For the text-containing cell, return its midpoint in (x, y) coordinate format. 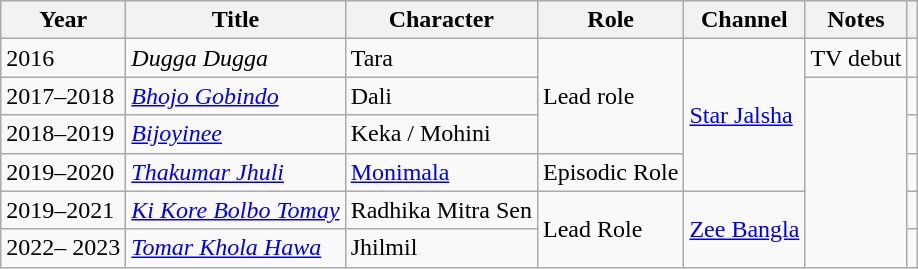
Channel (744, 20)
Episodic Role (610, 172)
Year (64, 20)
2016 (64, 58)
Thakumar Jhuli (236, 172)
2019–2020 (64, 172)
Dugga Dugga (236, 58)
Tara (441, 58)
Lead role (610, 96)
Dali (441, 96)
2022– 2023 (64, 248)
Title (236, 20)
Radhika Mitra Sen (441, 210)
Ki Kore Bolbo Tomay (236, 210)
Zee Bangla (744, 229)
Bhojo Gobindo (236, 96)
2018–2019 (64, 134)
Jhilmil (441, 248)
Role (610, 20)
TV debut (856, 58)
Bijoyinee (236, 134)
2019–2021 (64, 210)
Star Jalsha (744, 115)
2017–2018 (64, 96)
Monimala (441, 172)
Lead Role (610, 229)
Character (441, 20)
Notes (856, 20)
Tomar Khola Hawa (236, 248)
Keka / Mohini (441, 134)
